Output the [x, y] coordinate of the center of the cell containing the given text.  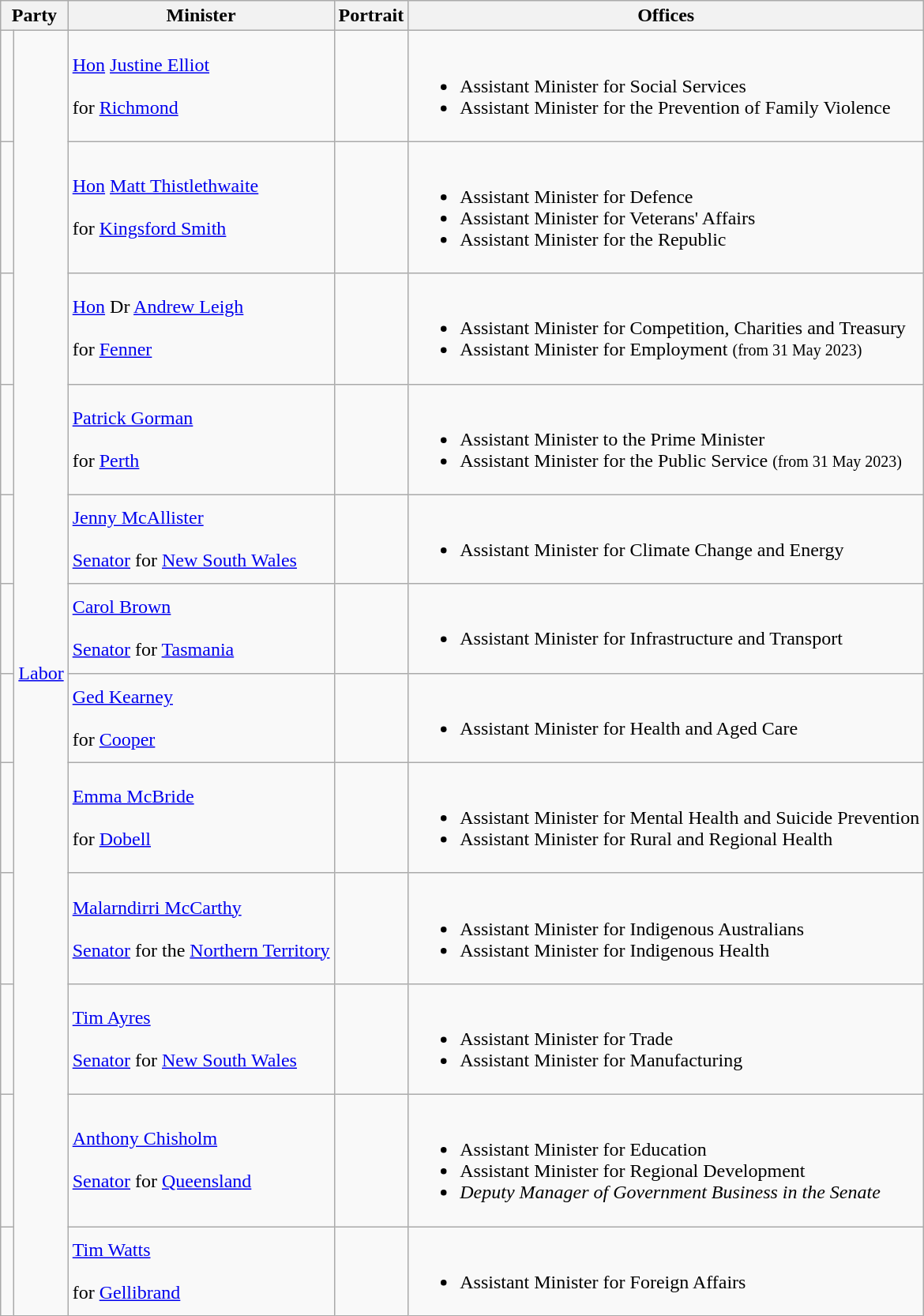
Tim Watts for Gellibrand [201, 1270]
Ged Kearney for Cooper [201, 717]
Emma McBride for Dobell [201, 818]
Hon Matt Thistlethwaite for Kingsford Smith [201, 207]
Carol Brown Senator for Tasmania [201, 629]
Hon Dr Andrew Leigh for Fenner [201, 329]
Patrick Gorman for Perth [201, 439]
Jenny McAllister Senator for New South Wales [201, 539]
Assistant Minister for Infrastructure and Transport [667, 629]
Assistant Minister for TradeAssistant Minister for Manufacturing [667, 1039]
Labor [41, 673]
Malarndirri McCarthy Senator for the Northern Territory [201, 928]
Portrait [371, 16]
Assistant Minister for Indigenous AustraliansAssistant Minister for Indigenous Health [667, 928]
Assistant Minister for Climate Change and Energy [667, 539]
Offices [667, 16]
Assistant Minister to the Prime MinisterAssistant Minister for the Public Service (from 31 May 2023) [667, 439]
Assistant Minister for Health and Aged Care [667, 717]
Tim Ayres Senator for New South Wales [201, 1039]
Anthony Chisholm Senator for Queensland [201, 1160]
Assistant Minister for Social ServicesAssistant Minister for the Prevention of Family Violence [667, 86]
Assistant Minister for Mental Health and Suicide PreventionAssistant Minister for Rural and Regional Health [667, 818]
Minister [201, 16]
Assistant Minister for EducationAssistant Minister for Regional DevelopmentDeputy Manager of Government Business in the Senate [667, 1160]
Hon Justine Elliot for Richmond [201, 86]
Assistant Minister for DefenceAssistant Minister for Veterans' AffairsAssistant Minister for the Republic [667, 207]
Party [35, 16]
Assistant Minister for Foreign Affairs [667, 1270]
Assistant Minister for Competition, Charities and TreasuryAssistant Minister for Employment (from 31 May 2023) [667, 329]
